Scan for the cell matching the given text and deliver its (X, Y) coordinate at center. 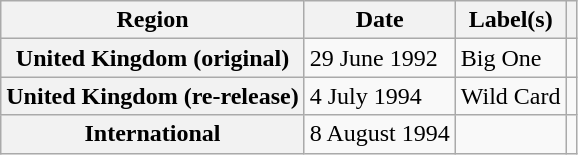
8 August 1994 (380, 134)
International (152, 134)
Region (152, 20)
Label(s) (510, 20)
Big One (510, 58)
United Kingdom (re-release) (152, 96)
4 July 1994 (380, 96)
United Kingdom (original) (152, 58)
Date (380, 20)
Wild Card (510, 96)
29 June 1992 (380, 58)
